Provide the [x, y] coordinate of the cell's center where the given text is located.  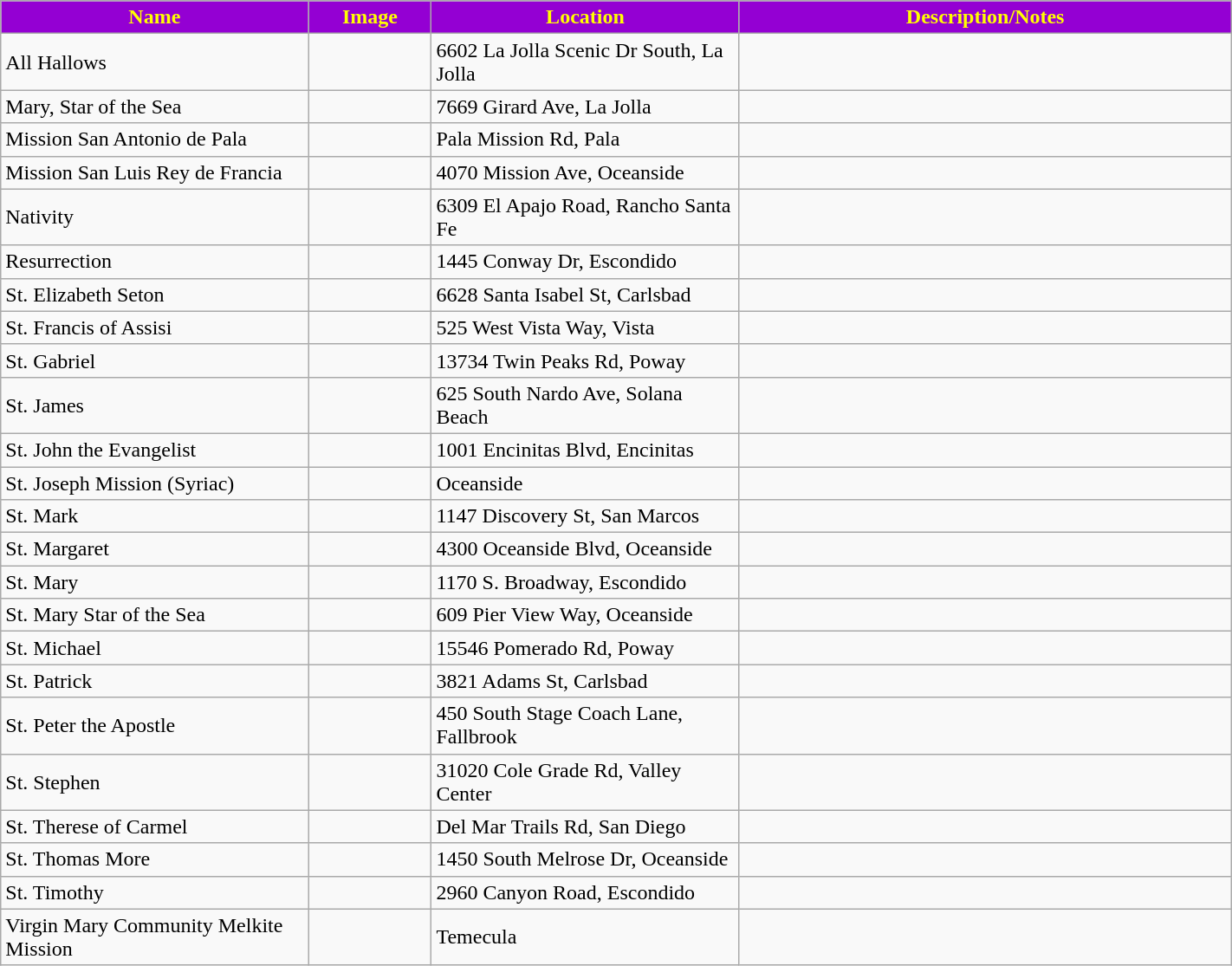
609 Pier View Way, Oceanside [586, 615]
Resurrection [154, 262]
St. Joseph Mission (Syriac) [154, 483]
2960 Canyon Road, Escondido [586, 892]
1001 Encinitas Blvd, Encinitas [586, 450]
Oceanside [586, 483]
525 West Vista Way, Vista [586, 327]
St. Thomas More [154, 859]
Nativity [154, 217]
6309 El Apajo Road, Rancho Santa Fe [586, 217]
St. James [154, 405]
St. Timothy [154, 892]
St. Michael [154, 648]
St. Stephen [154, 781]
St. Peter the Apostle [154, 726]
1147 Discovery St, San Marcos [586, 516]
Location [586, 17]
St. Elizabeth Seton [154, 295]
St. Therese of Carmel [154, 827]
6602 La Jolla Scenic Dr South, La Jolla [586, 62]
1170 S. Broadway, Escondido [586, 582]
7669 Girard Ave, La Jolla [586, 107]
625 South Nardo Ave, Solana Beach [586, 405]
St. John the Evangelist [154, 450]
Del Mar Trails Rd, San Diego [586, 827]
4300 Oceanside Blvd, Oceanside [586, 549]
Description/Notes [985, 17]
St. Gabriel [154, 360]
Mary, Star of the Sea [154, 107]
St. Mark [154, 516]
St. Mary Star of the Sea [154, 615]
13734 Twin Peaks Rd, Poway [586, 360]
Image [370, 17]
Mission San Luis Rey de Francia [154, 172]
Mission San Antonio de Pala [154, 139]
15546 Pomerado Rd, Poway [586, 648]
450 South Stage Coach Lane, Fallbrook [586, 726]
St. Margaret [154, 549]
Virgin Mary Community Melkite Mission [154, 937]
Temecula [586, 937]
1445 Conway Dr, Escondido [586, 262]
St. Patrick [154, 681]
St. Mary [154, 582]
St. Francis of Assisi [154, 327]
3821 Adams St, Carlsbad [586, 681]
1450 South Melrose Dr, Oceanside [586, 859]
4070 Mission Ave, Oceanside [586, 172]
Pala Mission Rd, Pala [586, 139]
31020 Cole Grade Rd, Valley Center [586, 781]
6628 Santa Isabel St, Carlsbad [586, 295]
Name [154, 17]
All Hallows [154, 62]
